From the cell containing the given text, extract its center point as (x, y) coordinate. 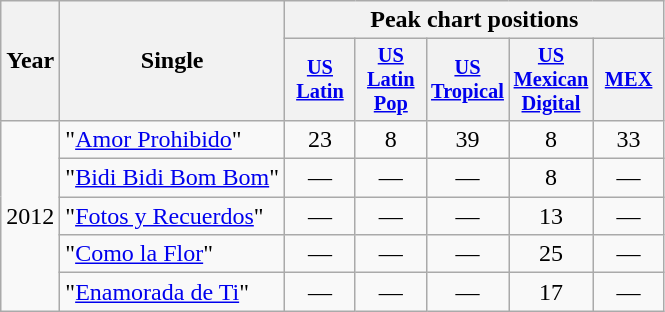
Single (172, 61)
33 (628, 139)
MEX (628, 80)
"Fotos y Recuerdos" (172, 216)
US Latin Pop (390, 80)
"Enamorada de Ti" (172, 292)
2012 (30, 215)
"Como la Flor" (172, 254)
39 (468, 139)
"Bidi Bidi Bom Bom" (172, 178)
25 (551, 254)
Peak chart positions (475, 20)
13 (551, 216)
Year (30, 61)
23 (320, 139)
17 (551, 292)
"Amor Prohibido" (172, 139)
US Tropical (468, 80)
US Mexican Digital (551, 80)
US Latin (320, 80)
